Capture the cell that displays the provided text and extract its (X, Y) central coordinate. 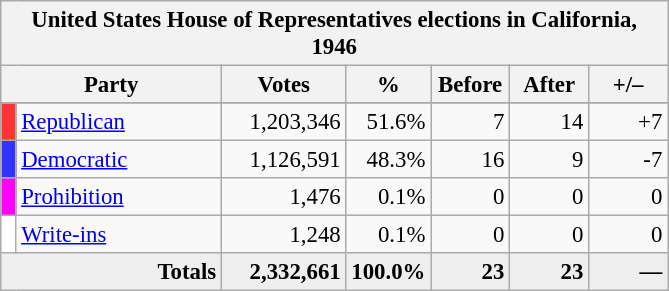
51.6% (388, 122)
1,248 (284, 235)
-7 (628, 160)
1,203,346 (284, 122)
+7 (628, 122)
Prohibition (119, 197)
Write-ins (119, 235)
16 (470, 160)
Votes (284, 85)
7 (470, 122)
9 (550, 160)
Party (112, 85)
Before (470, 85)
+/– (628, 85)
1,476 (284, 197)
Democratic (119, 160)
Republican (119, 122)
United States House of Representatives elections in California, 1946 (334, 34)
1,126,591 (284, 160)
After (550, 85)
14 (550, 122)
% (388, 85)
48.3% (388, 160)
